Search for the cell housing the specified text and yield its (X, Y) center coordinate. 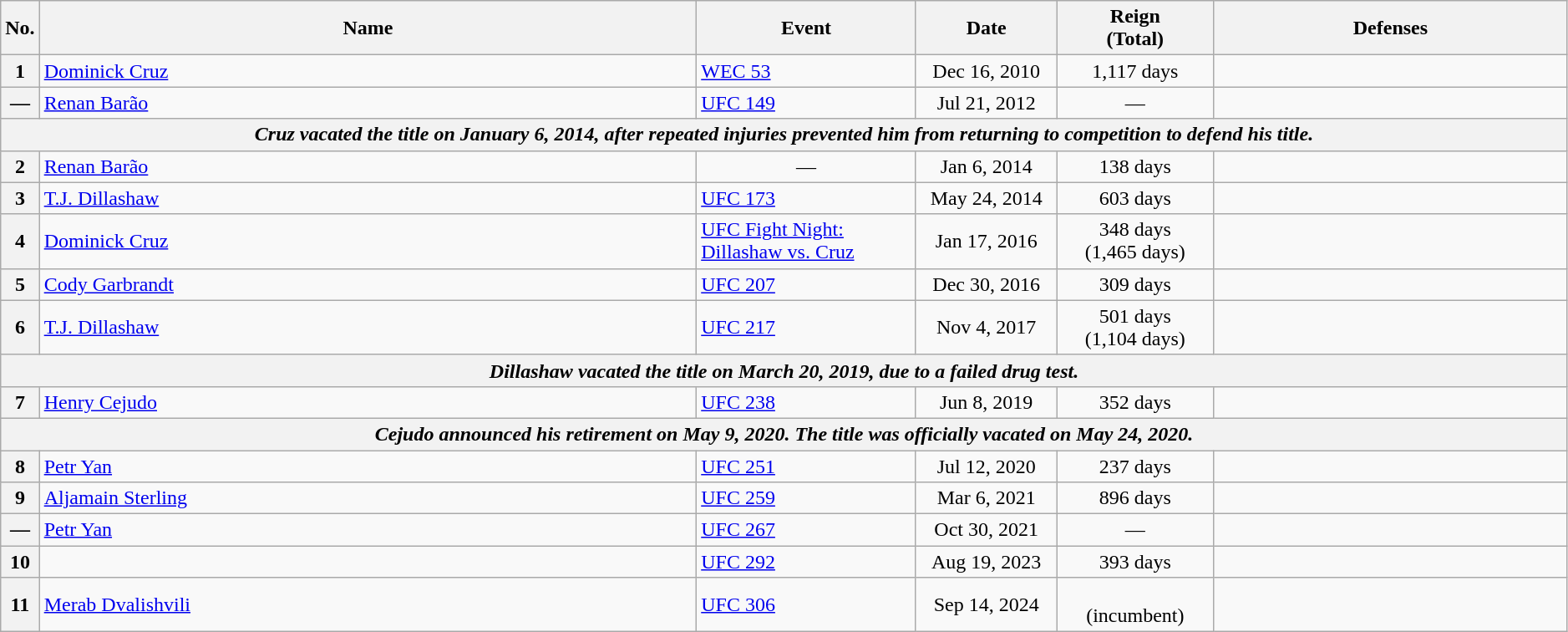
UFC 149 (807, 103)
501 days(1,104 days) (1135, 328)
UFC 267 (807, 530)
Mar 6, 2021 (986, 498)
2 (20, 166)
Cejudo announced his retirement on May 9, 2020. The title was officially vacated on May 24, 2020. (784, 434)
Name (368, 28)
Date (986, 28)
Defenses (1391, 28)
UFC 259 (807, 498)
Cruz vacated the title on January 6, 2014, after repeated injuries prevented him from returning to competition to defend his title. (784, 135)
Jul 12, 2020 (986, 466)
5 (20, 284)
Dec 30, 2016 (986, 284)
UFC Fight Night: Dillashaw vs. Cruz (807, 241)
Merab Dvalishvili (368, 605)
No. (20, 28)
Dec 16, 2010 (986, 71)
UFC 306 (807, 605)
4 (20, 241)
7 (20, 402)
UFC 207 (807, 284)
393 days (1135, 562)
237 days (1135, 466)
Event (807, 28)
Jan 17, 2016 (986, 241)
Sep 14, 2024 (986, 605)
6 (20, 328)
Henry Cejudo (368, 402)
1 (20, 71)
348 days(1,465 days) (1135, 241)
Aug 19, 2023 (986, 562)
Oct 30, 2021 (986, 530)
UFC 292 (807, 562)
352 days (1135, 402)
UFC 238 (807, 402)
May 24, 2014 (986, 198)
Jan 6, 2014 (986, 166)
3 (20, 198)
9 (20, 498)
1,117 days (1135, 71)
Jul 21, 2012 (986, 103)
138 days (1135, 166)
603 days (1135, 198)
Nov 4, 2017 (986, 328)
Aljamain Sterling (368, 498)
UFC 217 (807, 328)
896 days (1135, 498)
8 (20, 466)
Dillashaw vacated the title on March 20, 2019, due to a failed drug test. (784, 370)
Jun 8, 2019 (986, 402)
UFC 251 (807, 466)
309 days (1135, 284)
Reign(Total) (1135, 28)
10 (20, 562)
11 (20, 605)
(incumbent) (1135, 605)
WEC 53 (807, 71)
Cody Garbrandt (368, 284)
UFC 173 (807, 198)
